Pinpoint the cell where the given text exists, returning its [x, y] midpoint coordinate. 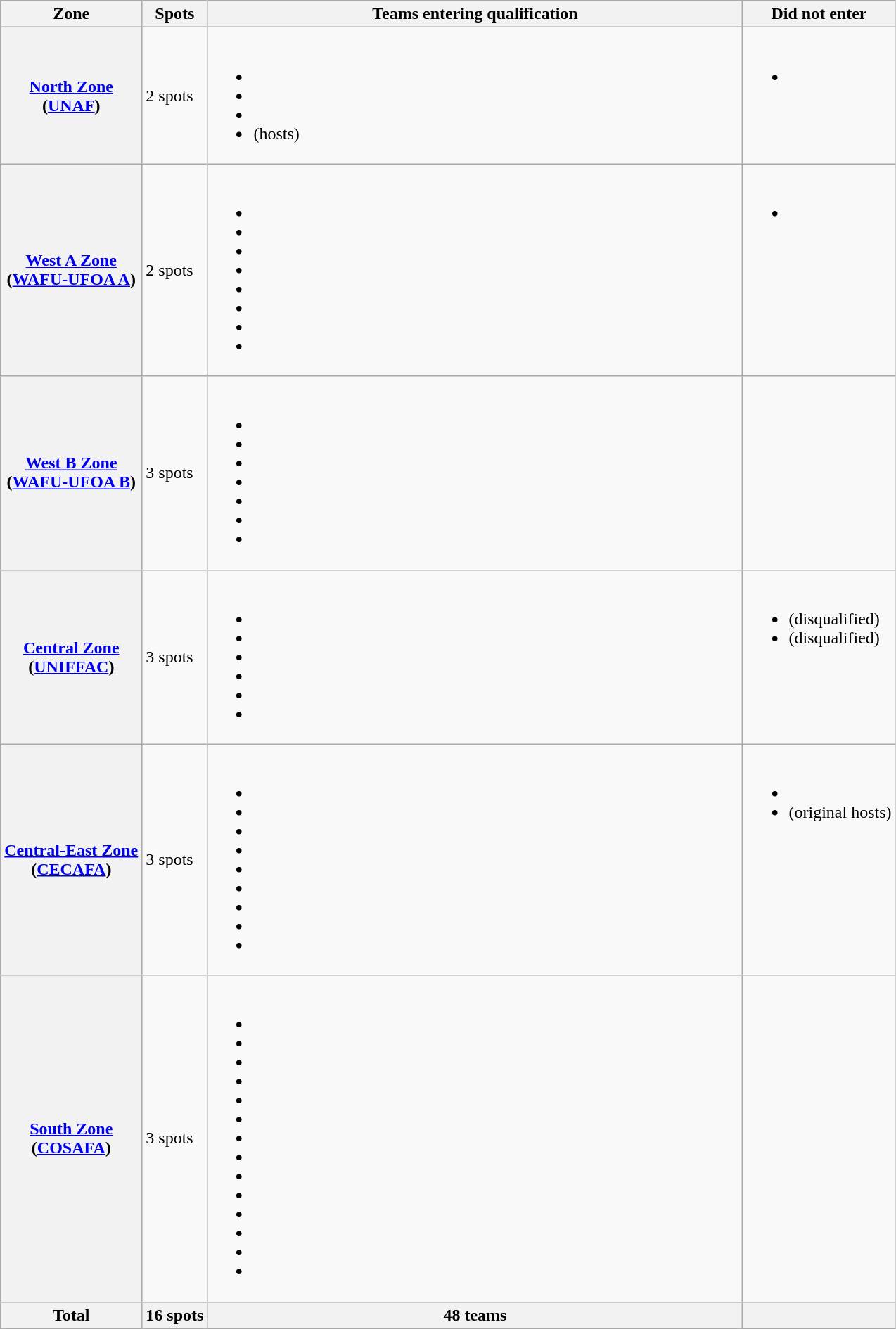
Spots [174, 14]
16 spots [174, 1315]
48 teams [475, 1315]
Central Zone(UNIFFAC) [72, 657]
North Zone(UNAF) [72, 96]
(disqualified) (disqualified) [819, 657]
West B Zone(WAFU-UFOA B) [72, 473]
(original hosts) [819, 859]
Did not enter [819, 14]
West A Zone(WAFU-UFOA A) [72, 270]
Zone [72, 14]
Total [72, 1315]
Teams entering qualification [475, 14]
South Zone(COSAFA) [72, 1138]
Central-East Zone(CECAFA) [72, 859]
(hosts) [475, 96]
